Output the (x, y) coordinate of the center of the cell containing the given text.  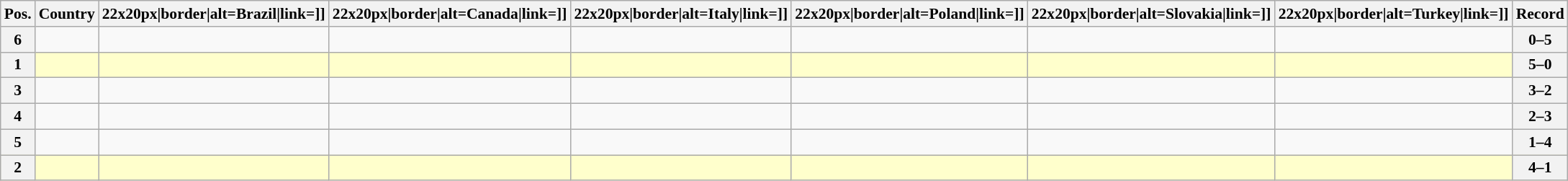
22x20px|border|alt=Poland|link=]] (909, 14)
Pos. (18, 14)
22x20px|border|alt=Turkey|link=]] (1394, 14)
4 (18, 117)
5 (18, 142)
22x20px|border|alt=Slovakia|link=]] (1152, 14)
22x20px|border|alt=Canada|link=]] (450, 14)
2–3 (1541, 117)
6 (18, 40)
2 (18, 168)
0–5 (1541, 40)
Country (67, 14)
Record (1541, 14)
22x20px|border|alt=Brazil|link=]] (214, 14)
3 (18, 91)
4–1 (1541, 168)
22x20px|border|alt=Italy|link=]] (681, 14)
1–4 (1541, 142)
3–2 (1541, 91)
1 (18, 65)
5–0 (1541, 65)
